Extract the (X, Y) coordinate from the center of the cell holding the provided text.  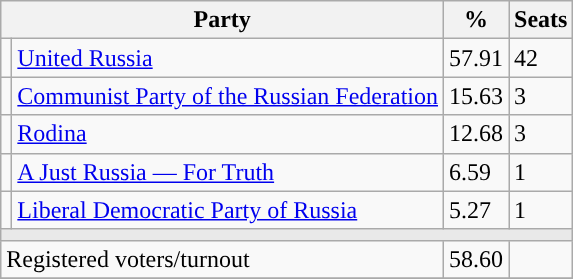
58.60 (476, 259)
6.59 (476, 172)
15.63 (476, 96)
% (476, 20)
Liberal Democratic Party of Russia (228, 210)
United Russia (228, 58)
12.68 (476, 134)
Seats (541, 20)
A Just Russia — For Truth (228, 172)
Party (222, 20)
42 (541, 58)
Rodina (228, 134)
57.91 (476, 58)
Communist Party of the Russian Federation (228, 96)
Registered voters/turnout (222, 259)
5.27 (476, 210)
